For the text-containing cell, return its midpoint in [x, y] coordinate format. 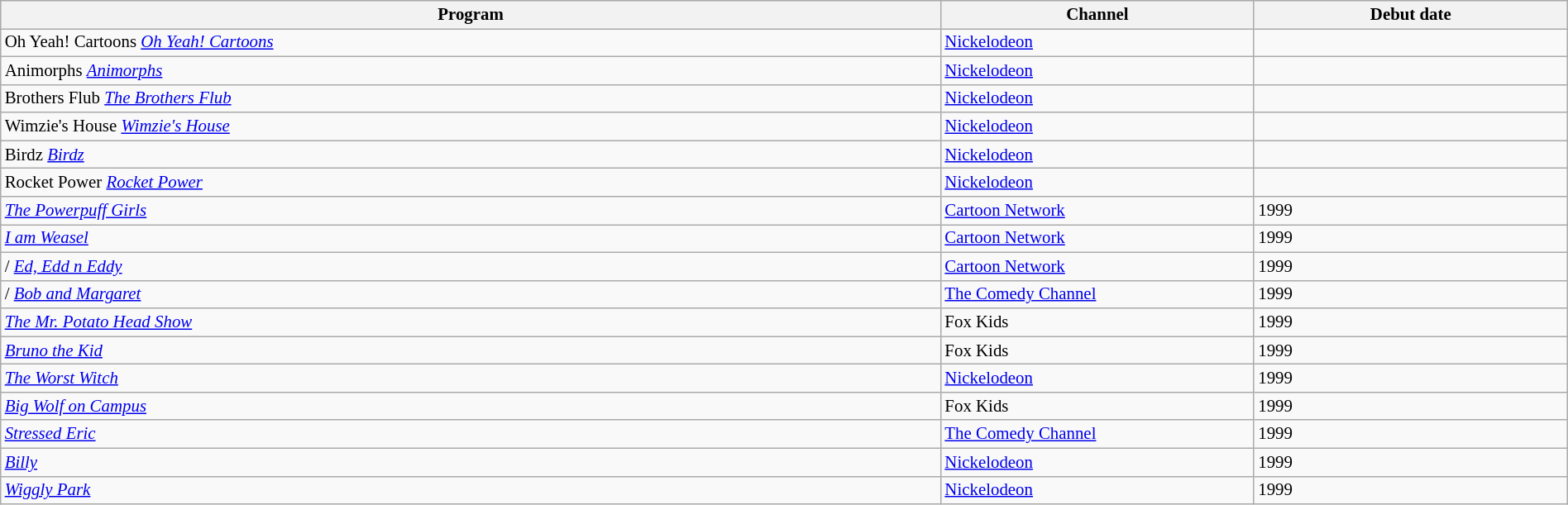
Rocket Power Rocket Power [471, 183]
Bruno the Kid [471, 350]
Stressed Eric [471, 434]
Big Wolf on Campus [471, 406]
Birdz Birdz [471, 155]
The Mr. Potato Head Show [471, 322]
Brothers Flub The Brothers Flub [471, 98]
Oh Yeah! Cartoons Oh Yeah! Cartoons [471, 42]
Debut date [1411, 15]
Billy [471, 462]
/ Bob and Margaret [471, 294]
Wiggly Park [471, 490]
The Powerpuff Girls [471, 211]
Program [471, 15]
Wimzie's House Wimzie's House [471, 126]
I am Weasel [471, 238]
/ Ed, Edd n Eddy [471, 266]
Channel [1097, 15]
The Worst Witch [471, 379]
Animorphs Animorphs [471, 70]
